Return the (x, y) coordinate for the center point of the cell that contains the specified text.  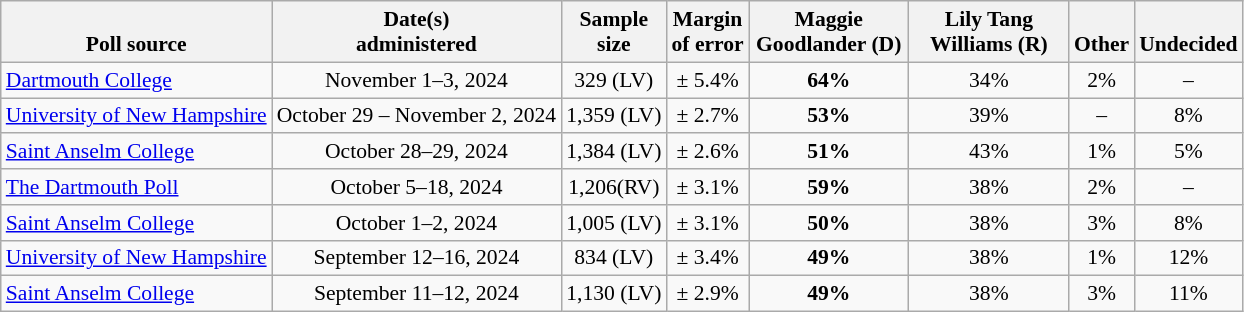
September 12–16, 2024 (417, 258)
51% (829, 152)
The Dartmouth Poll (136, 187)
± 2.6% (707, 152)
Dartmouth College (136, 80)
12% (1188, 258)
Undecided (1188, 32)
5% (1188, 152)
Other (1102, 32)
50% (829, 223)
43% (989, 152)
Samplesize (614, 32)
October 29 – November 2, 2024 (417, 116)
329 (LV) (614, 80)
± 2.9% (707, 294)
64% (829, 80)
1,005 (LV) (614, 223)
1,359 (LV) (614, 116)
± 5.4% (707, 80)
59% (829, 187)
39% (989, 116)
November 1–3, 2024 (417, 80)
October 1–2, 2024 (417, 223)
± 2.7% (707, 116)
834 (LV) (614, 258)
± 3.4% (707, 258)
34% (989, 80)
Lily TangWilliams (R) (989, 32)
1,206(RV) (614, 187)
October 28–29, 2024 (417, 152)
53% (829, 116)
MaggieGoodlander (D) (829, 32)
Marginof error (707, 32)
Date(s)administered (417, 32)
September 11–12, 2024 (417, 294)
October 5–18, 2024 (417, 187)
11% (1188, 294)
1,130 (LV) (614, 294)
Poll source (136, 32)
1,384 (LV) (614, 152)
